Find where the given text appears and provide that cell's center as [X, Y] coordinate. 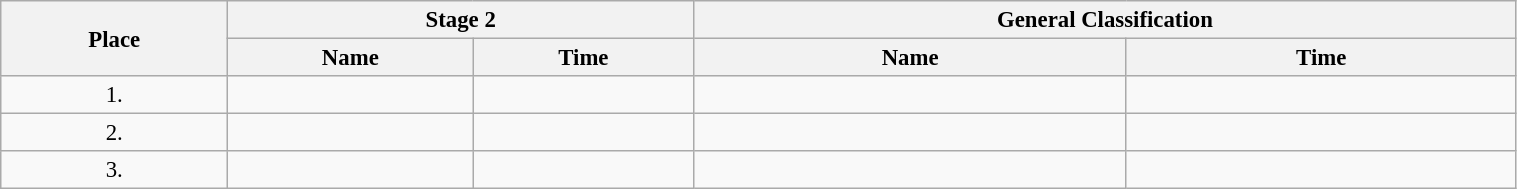
Place [114, 38]
Stage 2 [461, 20]
General Classification [1105, 20]
3. [114, 170]
1. [114, 95]
2. [114, 133]
